Output the [X, Y] coordinate of the center of the cell containing the given text.  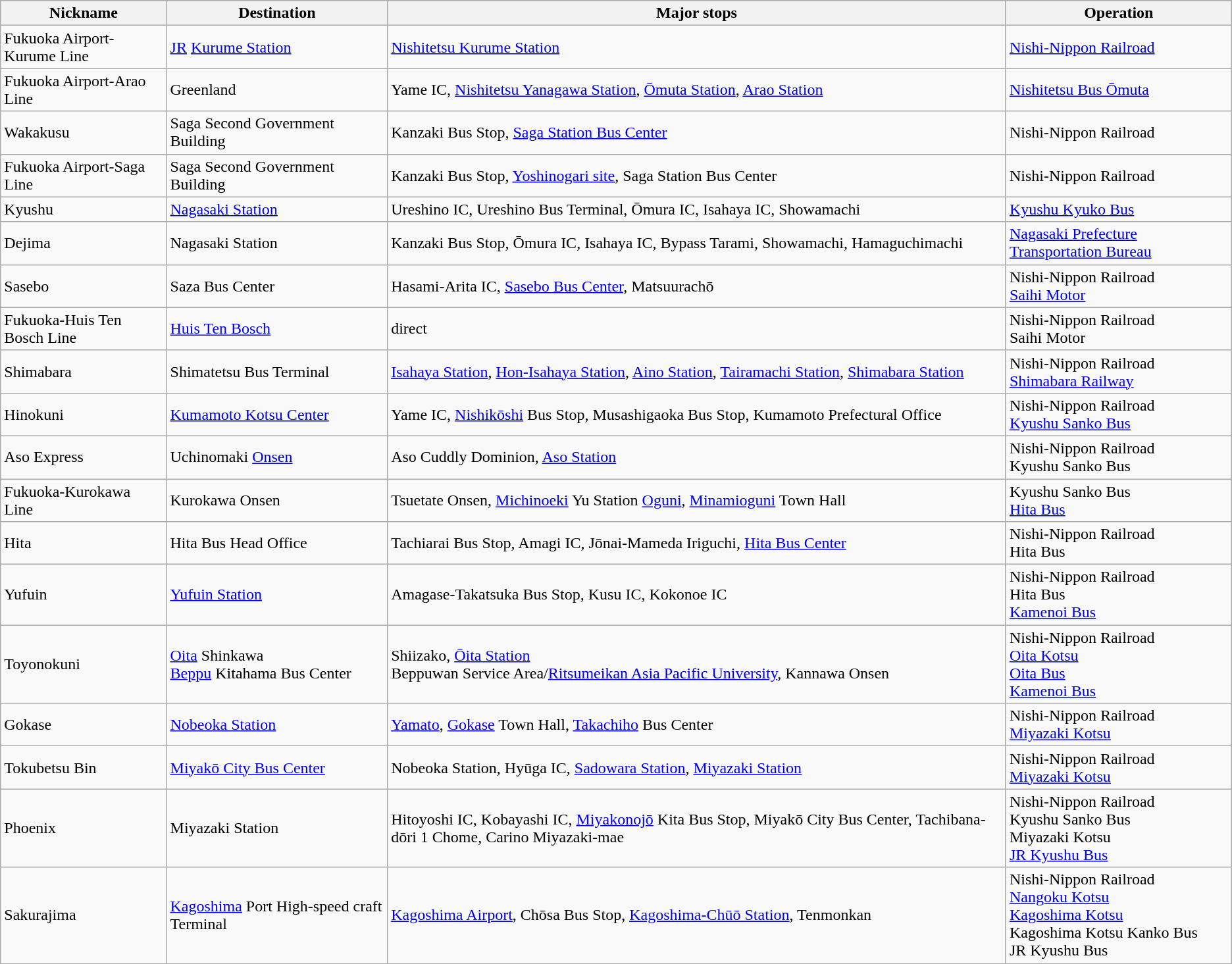
Nickname [84, 13]
Dejima [84, 243]
Nobeoka Station, Hyūga IC, Sadowara Station, Miyazaki Station [697, 767]
Hita Bus Head Office [277, 544]
Yame IC, Nishitetsu Yanagawa Station, Ōmuta Station, Arao Station [697, 89]
Nishitetsu Kurume Station [697, 47]
Kyushu [84, 209]
Nagasaki Prefecture Transportation Bureau [1119, 243]
Kanzaki Bus Stop, Yoshinogari site, Saga Station Bus Center [697, 175]
Amagase-Takatsuka Bus Stop, Kusu IC, Kokonoe IC [697, 595]
Nishi-Nippon RailroadOita KotsuOita BusKamenoi Bus [1119, 665]
Tokubetsu Bin [84, 767]
Sakurajima [84, 915]
Toyonokuni [84, 665]
Yufuin [84, 595]
Fukuoka Airport-Kurume Line [84, 47]
JR Kurume Station [277, 47]
Kagoshima Port High-speed craft Terminal [277, 915]
Gokase [84, 725]
Shiizako, Ōita StationBeppuwan Service Area/Ritsumeikan Asia Pacific University, Kannawa Onsen [697, 665]
Destination [277, 13]
Aso Cuddly Dominion, Aso Station [697, 457]
Tsuetate Onsen, Michinoeki Yu Station Oguni, Minamioguni Town Hall [697, 500]
Hita [84, 544]
Fukuoka Airport-Saga Line [84, 175]
Hinokuni [84, 415]
Fukuoka Airport-Arao Line [84, 89]
Kurokawa Onsen [277, 500]
Nishitetsu Bus Ōmuta [1119, 89]
Nishi-Nippon RailroadHita Bus [1119, 544]
Hitoyoshi IC, Kobayashi IC, Miyakonojō Kita Bus Stop, Miyakō City Bus Center, Tachibana-dōri 1 Chome, Carino Miyazaki-mae [697, 828]
Tachiarai Bus Stop, Amagi IC, Jōnai-Mameda Iriguchi, Hita Bus Center [697, 544]
Yame IC, Nishikōshi Bus Stop, Musashigaoka Bus Stop, Kumamoto Prefectural Office [697, 415]
Wakakusu [84, 133]
Kyushu Sanko BusHita Bus [1119, 500]
Fukuoka-Kurokawa Line [84, 500]
Kumamoto Kotsu Center [277, 415]
Nishi-Nippon RailroadNangoku KotsuKagoshima KotsuKagoshima Kotsu Kanko BusJR Kyushu Bus [1119, 915]
Miyakō City Bus Center [277, 767]
direct [697, 329]
Nishi-Nippon RailroadKyushu Sanko BusMiyazaki KotsuJR Kyushu Bus [1119, 828]
Sasebo [84, 286]
Kyushu Kyuko Bus [1119, 209]
Miyazaki Station [277, 828]
Aso Express [84, 457]
Yamato, Gokase Town Hall, Takachiho Bus Center [697, 725]
Isahaya Station, Hon-Isahaya Station, Aino Station, Tairamachi Station, Shimabara Station [697, 371]
Kanzaki Bus Stop, Saga Station Bus Center [697, 133]
Operation [1119, 13]
Nobeoka Station [277, 725]
Yufuin Station [277, 595]
Hasami-Arita IC, Sasebo Bus Center, Matsuurachō [697, 286]
Saza Bus Center [277, 286]
Fukuoka-Huis Ten Bosch Line [84, 329]
Huis Ten Bosch [277, 329]
Oita ShinkawaBeppu Kitahama Bus Center [277, 665]
Uchinomaki Onsen [277, 457]
Kagoshima Airport, Chōsa Bus Stop, Kagoshima-Chūō Station, Tenmonkan [697, 915]
Kanzaki Bus Stop, Ōmura IC, Isahaya IC, Bypass Tarami, Showamachi, Hamaguchimachi [697, 243]
Major stops [697, 13]
Shimabara [84, 371]
Nishi-Nippon RailroadShimabara Railway [1119, 371]
Greenland [277, 89]
Shimatetsu Bus Terminal [277, 371]
Nishi-Nippon RailroadHita BusKamenoi Bus [1119, 595]
Phoenix [84, 828]
Ureshino IC, Ureshino Bus Terminal, Ōmura IC, Isahaya IC, Showamachi [697, 209]
